Identify which cell holds the provided text, then report its [x, y] central coordinate. 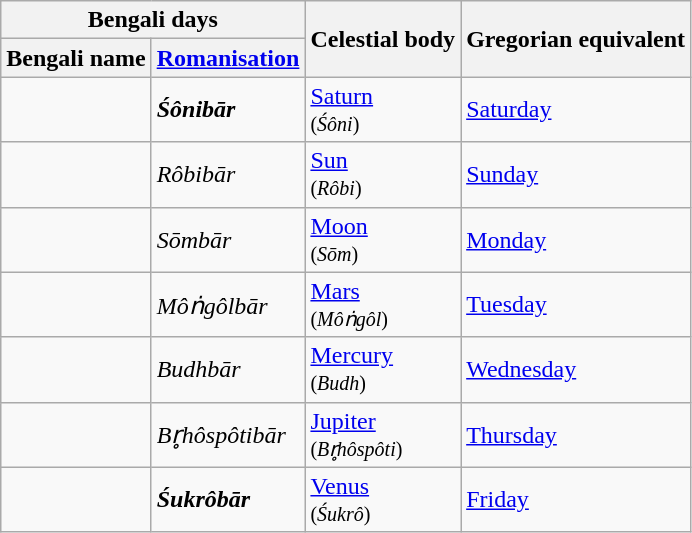
Sōmbār [228, 240]
Thursday [576, 434]
Mars(Môṅgôl) [383, 304]
Wednesday [576, 370]
Jupiter(Br̥hôspôti) [383, 434]
Sunday [576, 174]
Monday [576, 240]
Moon(Sōm) [383, 240]
Bengali days [153, 20]
Mercury(Budh) [383, 370]
Budhbār [228, 370]
Tuesday [576, 304]
Śônibār [228, 110]
Rôbibār [228, 174]
Sun(Rôbi) [383, 174]
Saturn(Śôni) [383, 110]
Romanisation [228, 58]
Môṅgôlbār [228, 304]
Celestial body [383, 39]
Gregorian equivalent [576, 39]
Bengali name [76, 58]
Saturday [576, 110]
Śukrôbār [228, 500]
Venus(Śukrô) [383, 500]
Friday [576, 500]
Br̥hôspôtibār [228, 434]
